Detect which cell encompasses the target text, then output its [X, Y] center coordinate. 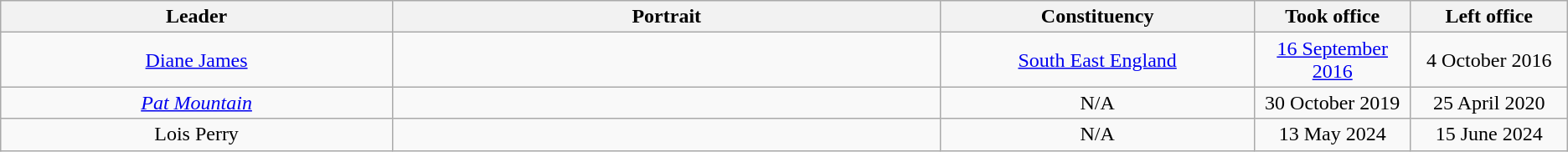
Constituency [1097, 17]
13 May 2024 [1332, 134]
4 October 2016 [1489, 60]
30 October 2019 [1332, 103]
Pat Mountain [197, 103]
25 April 2020 [1489, 103]
Leader [197, 17]
Lois Perry [197, 134]
Left office [1489, 17]
Diane James [197, 60]
Portrait [667, 17]
15 June 2024 [1489, 134]
16 September 2016 [1332, 60]
Took office [1332, 17]
South East England [1097, 60]
